Locate the cell with the specified text and output its (x, y) center coordinate. 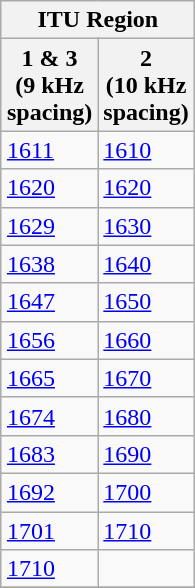
1701 (49, 531)
1638 (49, 264)
1680 (146, 416)
1674 (49, 416)
1665 (49, 378)
1656 (49, 340)
1683 (49, 454)
1630 (146, 226)
1660 (146, 340)
1692 (49, 492)
1 & 3(9 kHzspacing) (49, 85)
1611 (49, 150)
1700 (146, 492)
1629 (49, 226)
1670 (146, 378)
ITU Region (98, 20)
1650 (146, 302)
2(10 kHzspacing) (146, 85)
1647 (49, 302)
1640 (146, 264)
1610 (146, 150)
1690 (146, 454)
